Return [x, y] of the center of cell containing provided text 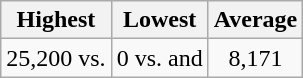
0 vs. and [160, 58]
8,171 [256, 58]
Average [256, 20]
25,200 vs. [56, 58]
Highest [56, 20]
Lowest [160, 20]
